Pinpoint the cell where the given text exists, returning its [x, y] midpoint coordinate. 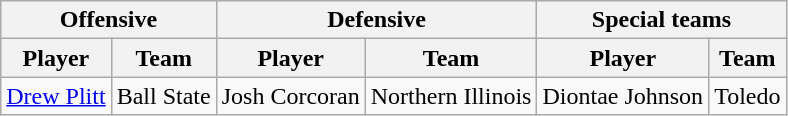
Ball State [164, 96]
Offensive [108, 20]
Defensive [376, 20]
Drew Plitt [56, 96]
Josh Corcoran [290, 96]
Diontae Johnson [623, 96]
Toledo [748, 96]
Northern Illinois [451, 96]
Special teams [662, 20]
